Capture the cell that displays the provided text and extract its (X, Y) central coordinate. 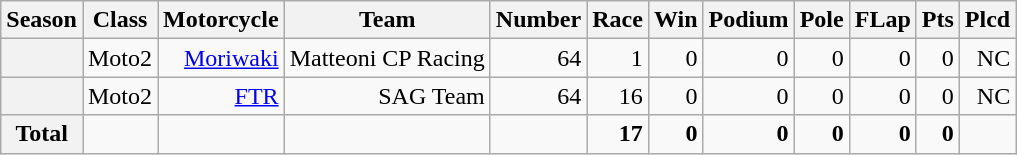
16 (618, 96)
FLap (882, 20)
Team (387, 20)
Race (618, 20)
Total (42, 134)
FTR (222, 96)
17 (618, 134)
Moriwaki (222, 58)
Plcd (987, 20)
Pole (822, 20)
Podium (748, 20)
Matteoni CP Racing (387, 58)
SAG Team (387, 96)
Win (676, 20)
1 (618, 58)
Motorcycle (222, 20)
Number (538, 20)
Class (120, 20)
Season (42, 20)
Pts (938, 20)
